Detect which cell encompasses the target text, then output its (x, y) center coordinate. 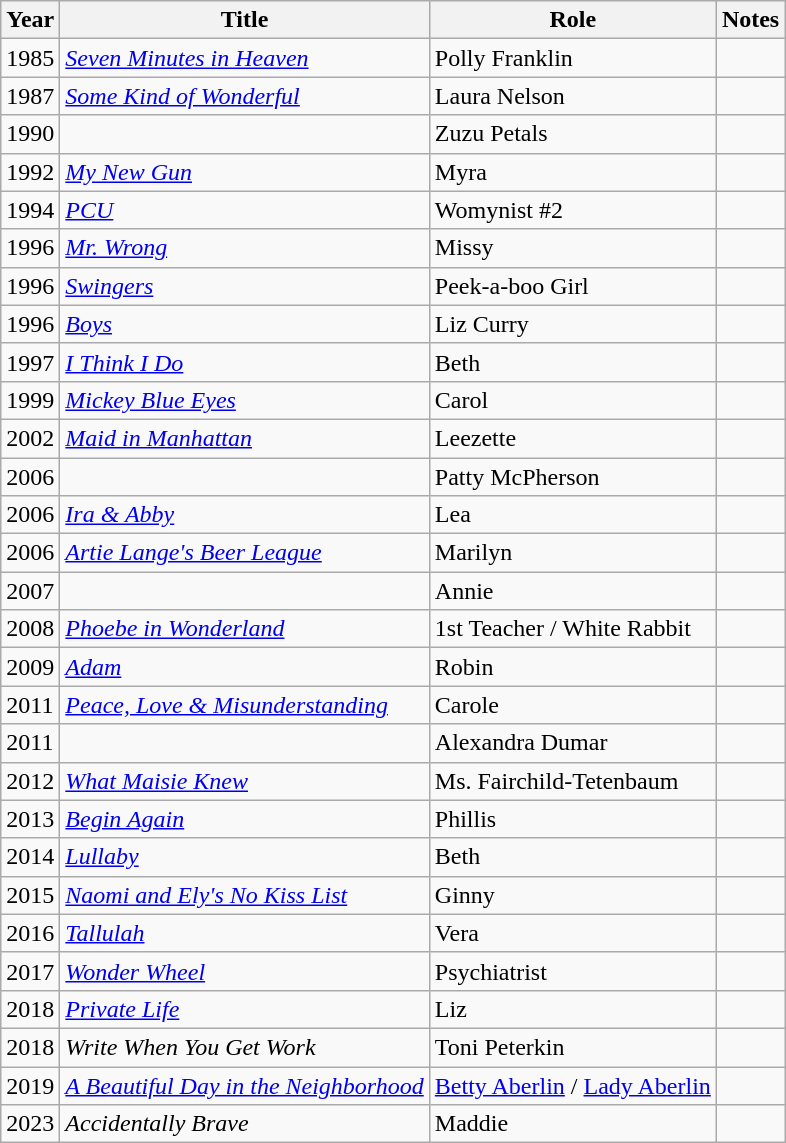
Carol (572, 400)
Missy (572, 248)
Maddie (572, 1124)
Betty Aberlin / Lady Aberlin (572, 1085)
Marilyn (572, 553)
Polly Franklin (572, 58)
Leezette (572, 438)
Annie (572, 591)
2019 (30, 1085)
2015 (30, 895)
Naomi and Ely's No Kiss List (244, 895)
Year (30, 20)
Write When You Get Work (244, 1047)
2009 (30, 667)
2016 (30, 933)
Artie Lange's Beer League (244, 553)
2008 (30, 629)
Lea (572, 515)
Carole (572, 705)
2002 (30, 438)
1997 (30, 362)
Zuzu Petals (572, 134)
1985 (30, 58)
2013 (30, 819)
Wonder Wheel (244, 971)
PCU (244, 210)
Liz Curry (572, 324)
Peace, Love & Misunderstanding (244, 705)
Title (244, 20)
Ira & Abby (244, 515)
Some Kind of Wonderful (244, 96)
A Beautiful Day in the Neighborhood (244, 1085)
Begin Again (244, 819)
2007 (30, 591)
Robin (572, 667)
Ms. Fairchild-Tetenbaum (572, 781)
Toni Peterkin (572, 1047)
Boys (244, 324)
1994 (30, 210)
Patty McPherson (572, 477)
2014 (30, 857)
What Maisie Knew (244, 781)
My New Gun (244, 172)
1992 (30, 172)
Liz (572, 1009)
Vera (572, 933)
2017 (30, 971)
Mr. Wrong (244, 248)
Tallulah (244, 933)
Notes (750, 20)
Swingers (244, 286)
I Think I Do (244, 362)
1st Teacher / White Rabbit (572, 629)
1990 (30, 134)
Lullaby (244, 857)
Ginny (572, 895)
Laura Nelson (572, 96)
Psychiatrist (572, 971)
Accidentally Brave (244, 1124)
1987 (30, 96)
Maid in Manhattan (244, 438)
Seven Minutes in Heaven (244, 58)
Peek-a-boo Girl (572, 286)
Mickey Blue Eyes (244, 400)
Alexandra Dumar (572, 743)
2023 (30, 1124)
Phillis (572, 819)
Role (572, 20)
Myra (572, 172)
Adam (244, 667)
Phoebe in Wonderland (244, 629)
Womynist #2 (572, 210)
2012 (30, 781)
1999 (30, 400)
Private Life (244, 1009)
